Search for the cell housing the specified text and yield its [x, y] center coordinate. 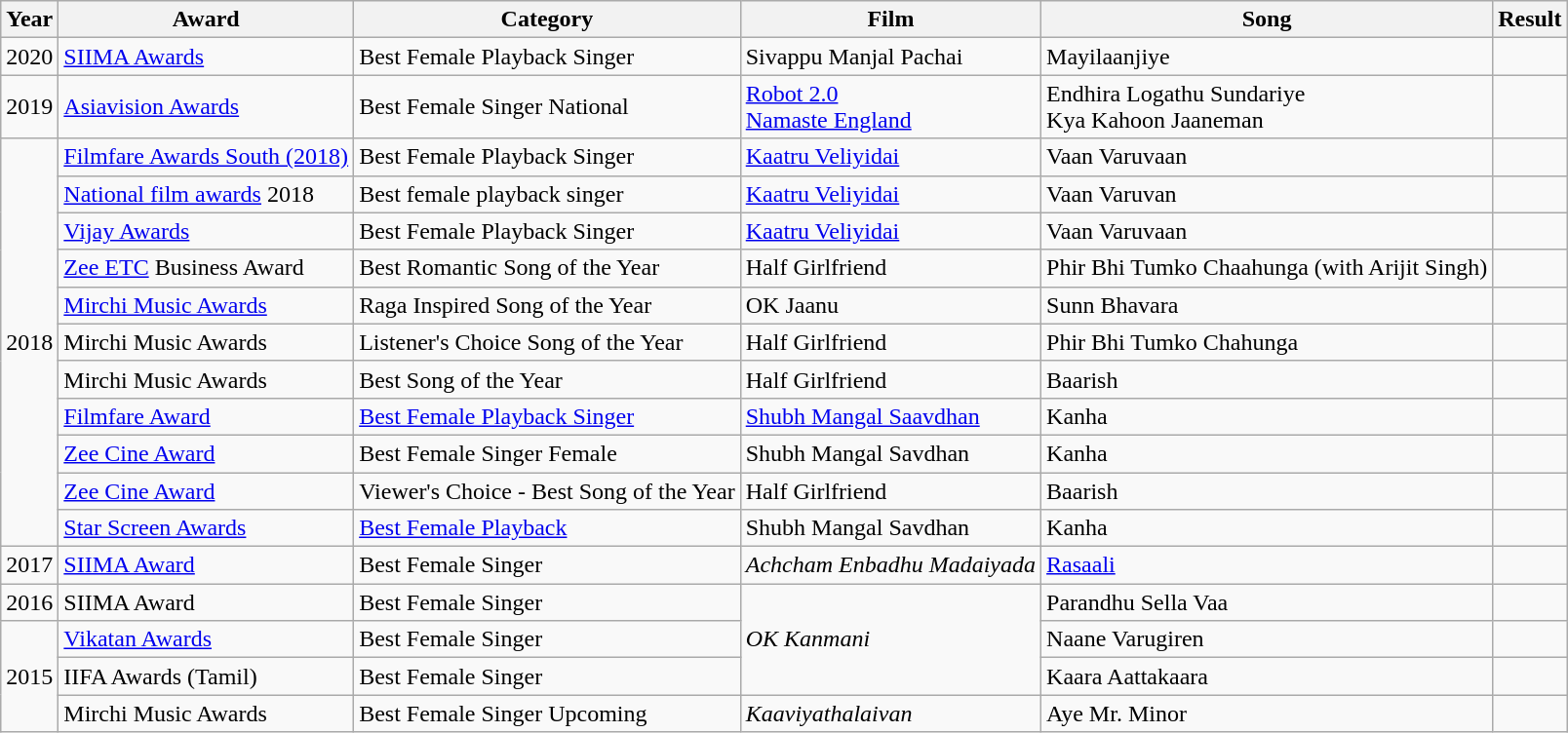
Best Song of the Year [548, 379]
Film [890, 19]
Filmfare Awards South (2018) [207, 157]
OK Kanmani [890, 639]
Phir Bhi Tumko Chaahunga (with Arijit Singh) [1268, 268]
Kaaviyathalaivan [890, 714]
Endhira Logathu SundariyeKya Kahoon Jaaneman [1268, 107]
OK Jaanu [890, 305]
Mayilaanjiye [1268, 57]
2015 [29, 676]
Asiavision Awards [207, 107]
Song [1268, 19]
Best Female Singer National [548, 107]
Result [1530, 19]
Rasaali [1268, 565]
Star Screen Awards [207, 528]
Shubh Mangal Saavdhan [890, 416]
Zee ETC Business Award [207, 268]
Year [29, 19]
SIIMA Awards [207, 57]
Viewer's Choice - Best Song of the Year [548, 490]
Parandhu Sella Vaa [1268, 602]
Best Female Singer Upcoming [548, 714]
2016 [29, 602]
Robot 2.0Namaste England [890, 107]
Best Romantic Song of the Year [548, 268]
Sivappu Manjal Pachai [890, 57]
Vaan Varuvan [1268, 194]
Naane Varugiren [1268, 639]
Listener's Choice Song of the Year [548, 342]
Raga Inspired Song of the Year [548, 305]
Achcham Enbadhu Madaiyada [890, 565]
Category [548, 19]
2017 [29, 565]
IIFA Awards (Tamil) [207, 676]
Phir Bhi Tumko Chahunga [1268, 342]
National film awards 2018 [207, 194]
Vijay Awards [207, 231]
Vikatan Awards [207, 639]
Best female playback singer [548, 194]
Filmfare Award [207, 416]
Best Female Singer Female [548, 453]
Aye Mr. Minor [1268, 714]
2018 [29, 343]
Kaara Aattakaara [1268, 676]
Best Female Playback [548, 528]
2019 [29, 107]
Award [207, 19]
Sunn Bhavara [1268, 305]
2020 [29, 57]
